From the cell containing the given text, extract its center point as (X, Y) coordinate. 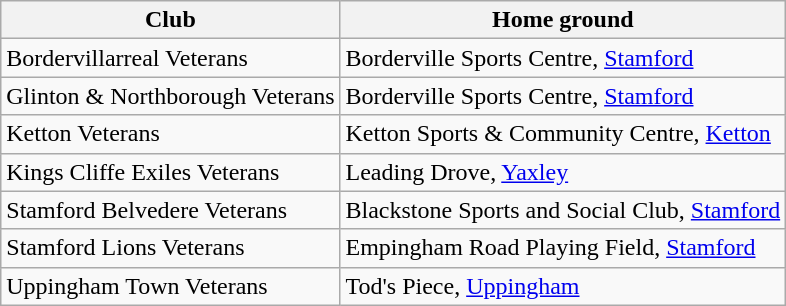
Kings Cliffe Exiles Veterans (170, 172)
Stamford Belvedere Veterans (170, 210)
Stamford Lions Veterans (170, 248)
Bordervillarreal Veterans (170, 58)
Ketton Veterans (170, 134)
Tod's Piece, Uppingham (563, 286)
Ketton Sports & Community Centre, Ketton (563, 134)
Club (170, 20)
Glinton & Northborough Veterans (170, 96)
Empingham Road Playing Field, Stamford (563, 248)
Leading Drove, Yaxley (563, 172)
Home ground (563, 20)
Uppingham Town Veterans (170, 286)
Blackstone Sports and Social Club, Stamford (563, 210)
